Extract the (x, y) coordinate from the center of the cell holding the provided text.  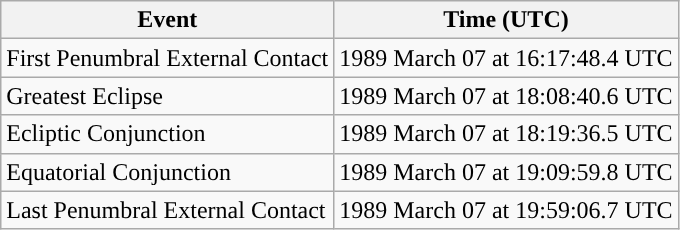
Event (168, 20)
Equatorial Conjunction (168, 172)
1989 March 07 at 18:19:36.5 UTC (506, 134)
First Penumbral External Contact (168, 58)
Last Penumbral External Contact (168, 210)
Time (UTC) (506, 20)
1989 March 07 at 19:59:06.7 UTC (506, 210)
1989 March 07 at 16:17:48.4 UTC (506, 58)
Ecliptic Conjunction (168, 134)
Greatest Eclipse (168, 96)
1989 March 07 at 19:09:59.8 UTC (506, 172)
1989 March 07 at 18:08:40.6 UTC (506, 96)
